Capture the cell that displays the provided text and extract its [x, y] central coordinate. 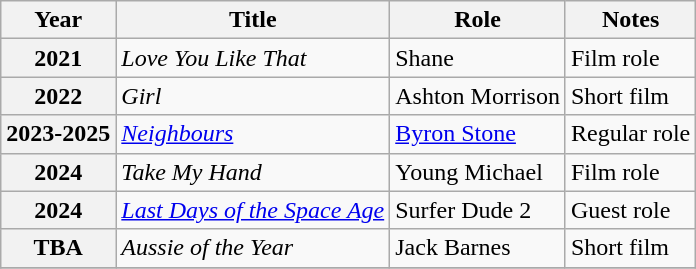
Title [253, 20]
Guest role [630, 210]
Take My Hand [253, 172]
Ashton Morrison [478, 96]
Shane [478, 58]
Surfer Dude 2 [478, 210]
Notes [630, 20]
Role [478, 20]
Byron Stone [478, 134]
2021 [58, 58]
Girl [253, 96]
Aussie of the Year [253, 248]
Jack Barnes [478, 248]
Love You Like That [253, 58]
Year [58, 20]
Last Days of the Space Age [253, 210]
2023-2025 [58, 134]
Neighbours [253, 134]
2022 [58, 96]
TBA [58, 248]
Regular role [630, 134]
Young Michael [478, 172]
